Find where the given text appears and provide that cell's center as [X, Y] coordinate. 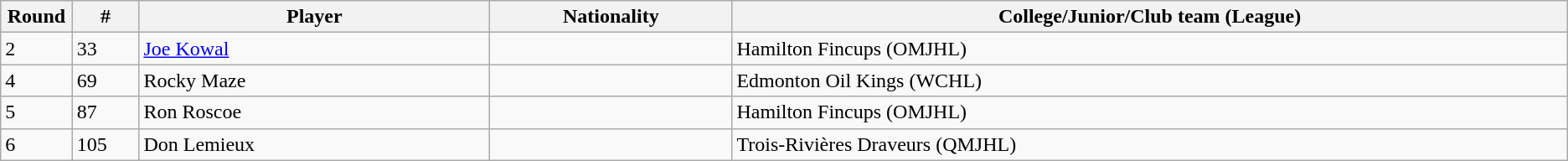
# [106, 17]
69 [106, 80]
33 [106, 49]
Edmonton Oil Kings (WCHL) [1149, 80]
Player [315, 17]
87 [106, 112]
Trois-Rivières Draveurs (QMJHL) [1149, 144]
Ron Roscoe [315, 112]
Don Lemieux [315, 144]
4 [37, 80]
College/Junior/Club team (League) [1149, 17]
105 [106, 144]
Round [37, 17]
6 [37, 144]
Rocky Maze [315, 80]
Nationality [611, 17]
Joe Kowal [315, 49]
5 [37, 112]
2 [37, 49]
